Search for the cell housing the specified text and yield its (x, y) center coordinate. 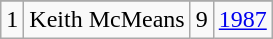
9 (202, 20)
Keith McMeans (107, 20)
1987 (242, 20)
1 (12, 20)
